Locate the cell with the specified text and output its (x, y) center coordinate. 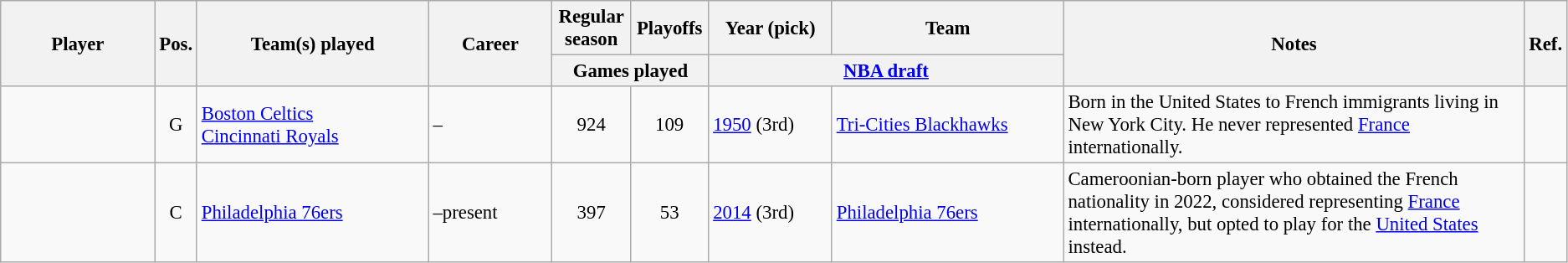
Games played (631, 71)
924 (591, 125)
Team(s) played (313, 44)
397 (591, 213)
Team (947, 28)
Tri-Cities Blackhawks (947, 125)
Boston CelticsCincinnati Royals (313, 125)
– (490, 125)
2014 (3rd) (771, 213)
1950 (3rd) (771, 125)
Ref. (1546, 44)
Born in the United States to French immigrants living in New York City. He never represented France internationally. (1294, 125)
Notes (1294, 44)
C (176, 213)
Career (490, 44)
NBA draft (886, 71)
Player (78, 44)
–present (490, 213)
Regular season (591, 28)
Year (pick) (771, 28)
109 (669, 125)
Playoffs (669, 28)
Pos. (176, 44)
G (176, 125)
53 (669, 213)
